From the cell containing the given text, extract its center point as (X, Y) coordinate. 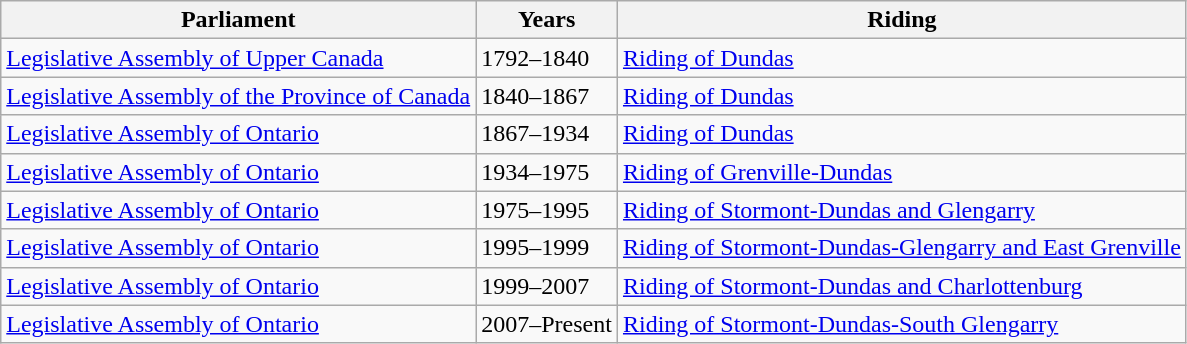
Legislative Assembly of Upper Canada (238, 58)
1840–1867 (547, 96)
Riding of Stormont-Dundas and Charlottenburg (902, 286)
Riding of Stormont-Dundas-Glengarry and East Grenville (902, 248)
Riding of Stormont-Dundas-South Glengarry (902, 324)
2007–Present (547, 324)
Parliament (238, 20)
Riding of Grenville-Dundas (902, 172)
1975–1995 (547, 210)
Riding (902, 20)
Years (547, 20)
1999–2007 (547, 286)
Riding of Stormont-Dundas and Glengarry (902, 210)
1867–1934 (547, 134)
1995–1999 (547, 248)
1934–1975 (547, 172)
1792–1840 (547, 58)
Legislative Assembly of the Province of Canada (238, 96)
